From the cell containing the given text, extract its center point as [x, y] coordinate. 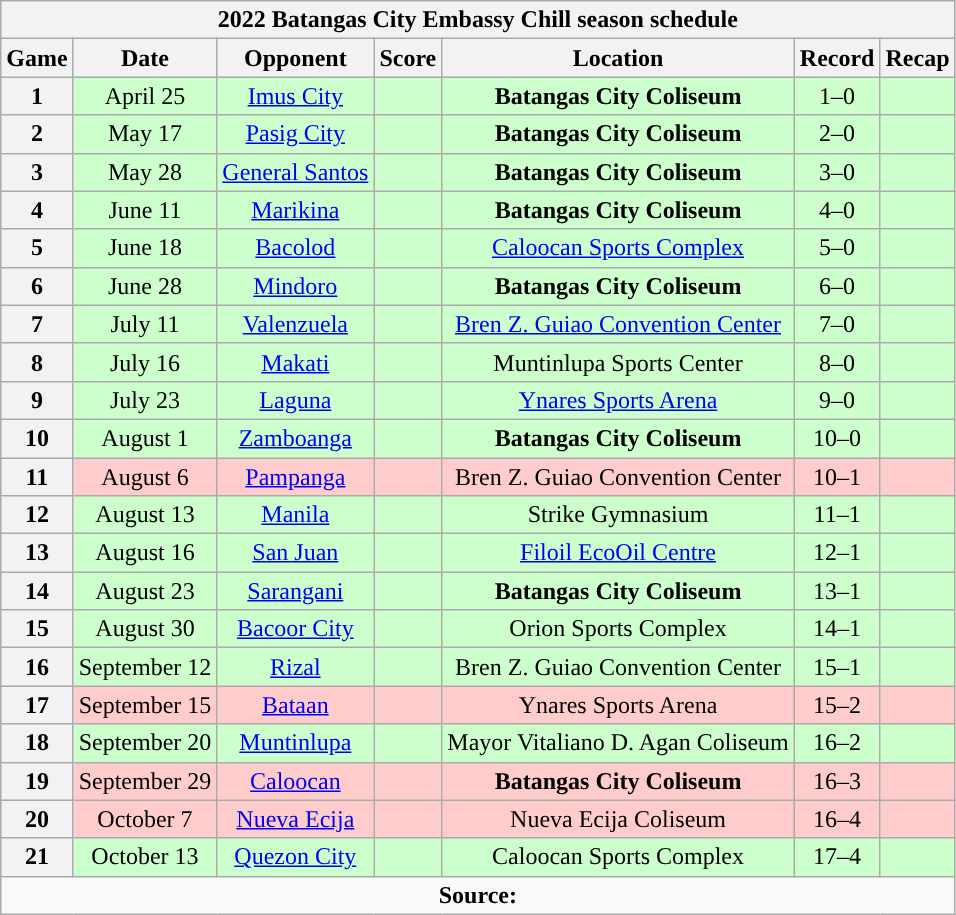
Game [37, 58]
June 28 [145, 286]
September 15 [145, 705]
Mindoro [296, 286]
Laguna [296, 400]
14–1 [837, 629]
San Juan [296, 553]
September 20 [145, 743]
Caloocan [296, 781]
Source: [478, 895]
August 23 [145, 591]
16–3 [837, 781]
September 29 [145, 781]
Score [408, 58]
May 17 [145, 134]
August 1 [145, 438]
Marikina [296, 210]
General Santos [296, 172]
2022 Batangas City Embassy Chill season schedule [478, 20]
13–1 [837, 591]
Muntinlupa Sports Center [618, 362]
October 13 [145, 857]
10–0 [837, 438]
5 [37, 248]
Recap [918, 58]
Sarangani [296, 591]
Mayor Vitaliano D. Agan Coliseum [618, 743]
Quezon City [296, 857]
Pampanga [296, 477]
June 18 [145, 248]
5–0 [837, 248]
Strike Gymnasium [618, 515]
17 [37, 705]
11–1 [837, 515]
10 [37, 438]
Valenzuela [296, 324]
13 [37, 553]
14 [37, 591]
20 [37, 819]
9–0 [837, 400]
Manila [296, 515]
7 [37, 324]
August 16 [145, 553]
Makati [296, 362]
July 16 [145, 362]
16–2 [837, 743]
July 23 [145, 400]
Opponent [296, 58]
2 [37, 134]
19 [37, 781]
12–1 [837, 553]
Rizal [296, 667]
10–1 [837, 477]
Bacoor City [296, 629]
4–0 [837, 210]
Orion Sports Complex [618, 629]
Nueva Ecija [296, 819]
Muntinlupa [296, 743]
Bataan [296, 705]
3–0 [837, 172]
15 [37, 629]
Imus City [296, 96]
16 [37, 667]
12 [37, 515]
Record [837, 58]
Pasig City [296, 134]
6–0 [837, 286]
8–0 [837, 362]
August 6 [145, 477]
3 [37, 172]
9 [37, 400]
June 11 [145, 210]
15–1 [837, 667]
October 7 [145, 819]
21 [37, 857]
8 [37, 362]
Filoil EcoOil Centre [618, 553]
August 30 [145, 629]
11 [37, 477]
18 [37, 743]
Nueva Ecija Coliseum [618, 819]
7–0 [837, 324]
1 [37, 96]
April 25 [145, 96]
Date [145, 58]
6 [37, 286]
17–4 [837, 857]
2–0 [837, 134]
Bacolod [296, 248]
1–0 [837, 96]
4 [37, 210]
16–4 [837, 819]
Zamboanga [296, 438]
July 11 [145, 324]
September 12 [145, 667]
Location [618, 58]
May 28 [145, 172]
15–2 [837, 705]
August 13 [145, 515]
